Scan for the cell matching the given text and deliver its [x, y] coordinate at center. 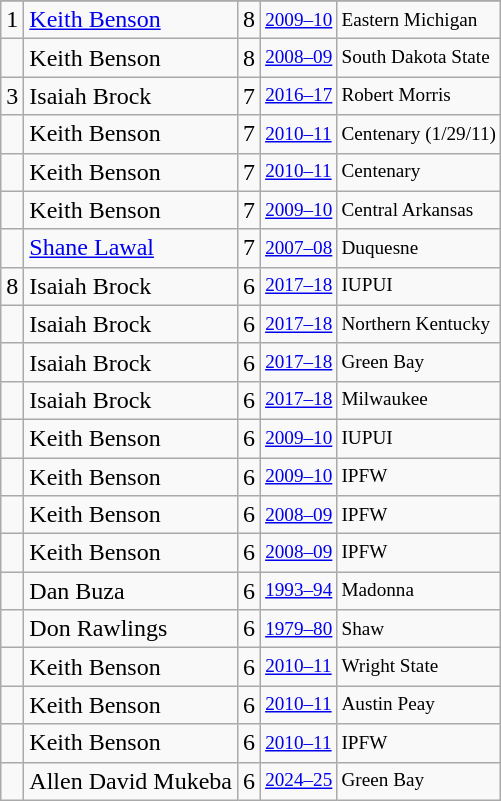
Northern Kentucky [419, 324]
Centenary [419, 172]
Austin Peay [419, 705]
Robert Morris [419, 96]
Don Rawlings [131, 629]
1993–94 [299, 591]
Shaw [419, 629]
Centenary (1/29/11) [419, 134]
Milwaukee [419, 400]
2007–08 [299, 248]
2016–17 [299, 96]
Allen David Mukeba [131, 781]
Central Arkansas [419, 210]
3 [12, 96]
Wright State [419, 667]
Duquesne [419, 248]
Shane Lawal [131, 248]
South Dakota State [419, 58]
2024–25 [299, 781]
Dan Buza [131, 591]
Madonna [419, 591]
1979–80 [299, 629]
Eastern Michigan [419, 20]
1 [12, 20]
